Provide the (X, Y) coordinate of the cell's center where the given text is located.  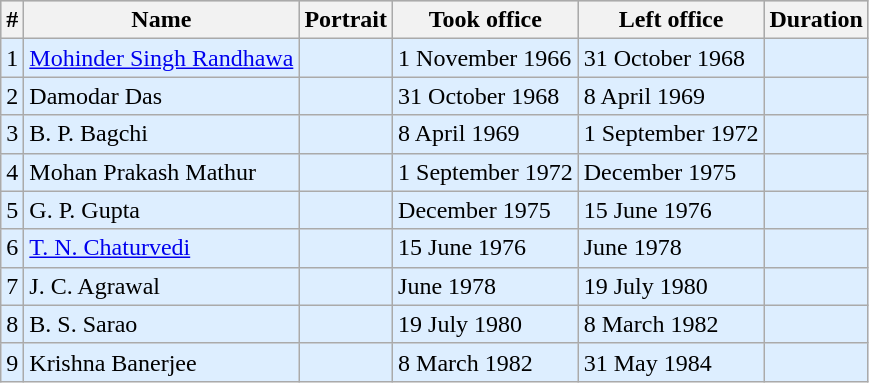
# (12, 20)
Portrait (346, 20)
31 May 1984 (671, 362)
G. P. Gupta (162, 210)
Left office (671, 20)
3 (12, 134)
7 (12, 286)
1 November 1966 (486, 58)
Name (162, 20)
6 (12, 248)
B. S. Sarao (162, 324)
1 (12, 58)
B. P. Bagchi (162, 134)
8 (12, 324)
Damodar Das (162, 96)
Took office (486, 20)
5 (12, 210)
2 (12, 96)
T. N. Chaturvedi (162, 248)
Mohinder Singh Randhawa (162, 58)
Mohan Prakash Mathur (162, 172)
Krishna Banerjee (162, 362)
Duration (816, 20)
9 (12, 362)
4 (12, 172)
J. C. Agrawal (162, 286)
